Return [x, y] of the center of cell containing provided text 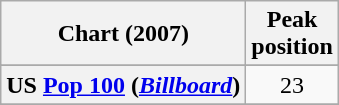
US Pop 100 (Billboard) [124, 85]
Chart (2007) [124, 34]
23 [292, 85]
Peakposition [292, 34]
